Find where the given text appears and provide that cell's center as (x, y) coordinate. 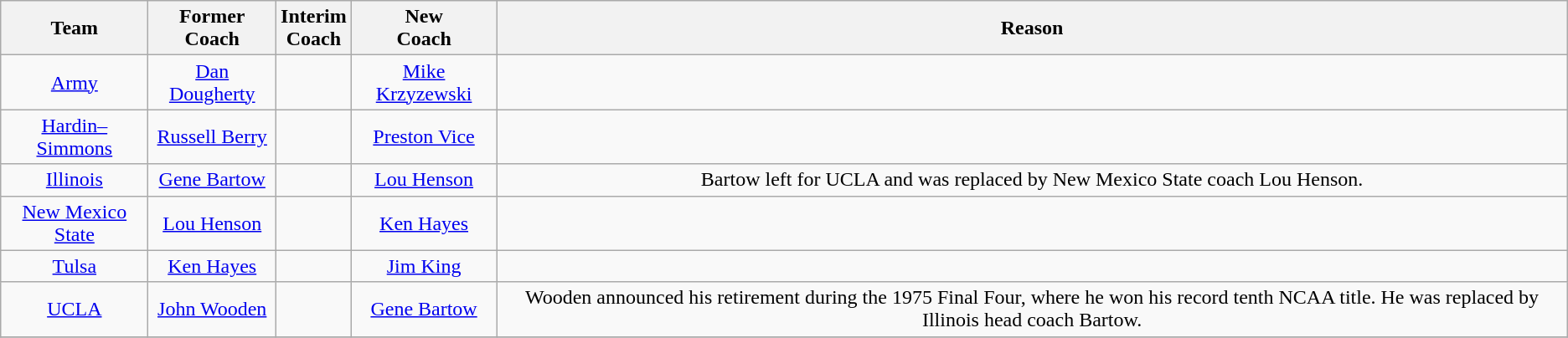
Jim King (424, 266)
InterimCoach (314, 28)
UCLA (75, 310)
Hardin–Simmons (75, 137)
Army (75, 82)
Tulsa (75, 266)
New Mexico State (75, 223)
Illinois (75, 180)
John Wooden (213, 310)
FormerCoach (213, 28)
Team (75, 28)
Dan Dougherty (213, 82)
Reason (1032, 28)
Bartow left for UCLA and was replaced by New Mexico State coach Lou Henson. (1032, 180)
NewCoach (424, 28)
Russell Berry (213, 137)
Wooden announced his retirement during the 1975 Final Four, where he won his record tenth NCAA title. He was replaced by Illinois head coach Bartow. (1032, 310)
Preston Vice (424, 137)
Mike Krzyzewski (424, 82)
